Output the [x, y] coordinate of the center of the cell containing the given text.  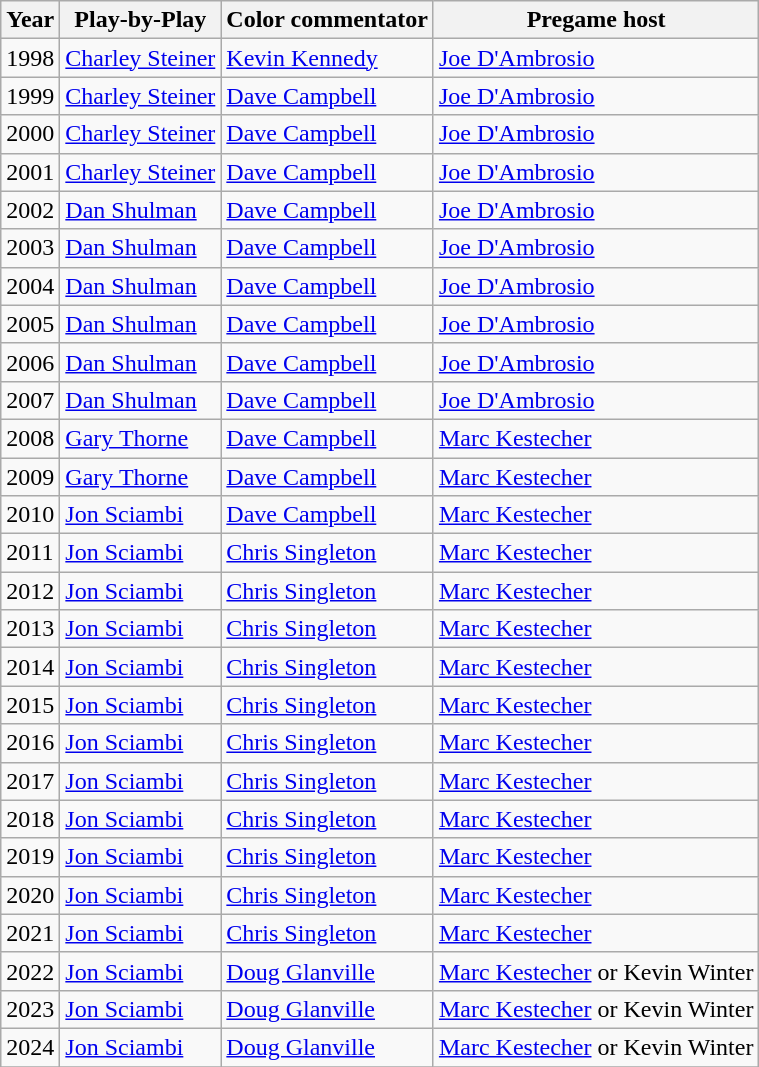
2003 [30, 248]
2023 [30, 1009]
2011 [30, 553]
1998 [30, 58]
2013 [30, 629]
2005 [30, 324]
2012 [30, 591]
2017 [30, 781]
Color commentator [328, 20]
2010 [30, 515]
2014 [30, 667]
2021 [30, 933]
2009 [30, 477]
Play-by-Play [140, 20]
2015 [30, 705]
1999 [30, 96]
2020 [30, 895]
2024 [30, 1047]
2000 [30, 134]
Kevin Kennedy [328, 58]
2008 [30, 438]
2007 [30, 400]
2002 [30, 210]
2019 [30, 857]
2022 [30, 971]
2006 [30, 362]
Pregame host [596, 20]
2016 [30, 743]
2018 [30, 819]
2001 [30, 172]
Year [30, 20]
2004 [30, 286]
